Scan for the cell matching the given text and deliver its [x, y] coordinate at center. 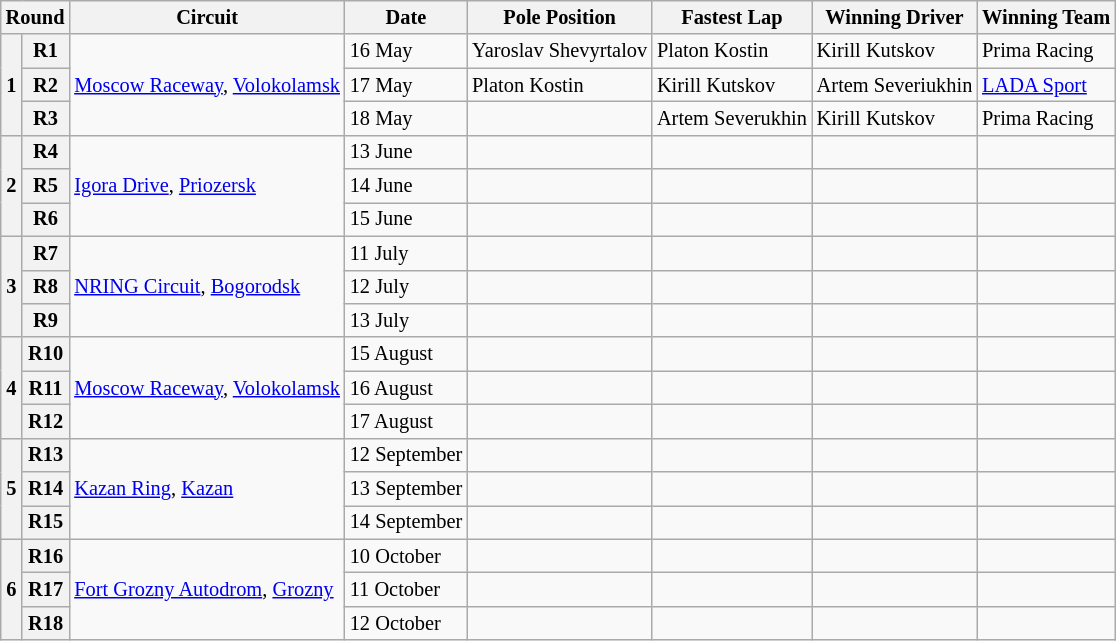
R1 [46, 51]
13 June [406, 152]
13 July [406, 320]
R8 [46, 287]
11 October [406, 589]
1 [12, 84]
R12 [46, 421]
R2 [46, 85]
NRING Circuit, Bogorodsk [206, 286]
R10 [46, 354]
6 [12, 590]
Circuit [206, 17]
12 July [406, 287]
17 May [406, 85]
R11 [46, 388]
R7 [46, 253]
11 July [406, 253]
16 August [406, 388]
Date [406, 17]
18 May [406, 118]
Artem Severukhin [732, 118]
Round [36, 17]
R17 [46, 589]
R4 [46, 152]
10 October [406, 556]
R16 [46, 556]
17 August [406, 421]
Igora Drive, Priozersk [206, 186]
3 [12, 286]
R14 [46, 489]
Yaroslav Shevyrtalov [560, 51]
Fastest Lap [732, 17]
16 May [406, 51]
R9 [46, 320]
Winning Team [1046, 17]
R15 [46, 522]
R3 [46, 118]
13 September [406, 489]
14 September [406, 522]
Artem Severiukhin [894, 85]
Pole Position [560, 17]
14 June [406, 186]
12 September [406, 455]
Kazan Ring, Kazan [206, 488]
LADA Sport [1046, 85]
15 August [406, 354]
12 October [406, 623]
5 [12, 488]
4 [12, 388]
R5 [46, 186]
15 June [406, 219]
R6 [46, 219]
Winning Driver [894, 17]
R18 [46, 623]
Fort Grozny Autodrom, Grozny [206, 590]
2 [12, 186]
R13 [46, 455]
